Output the [x, y] coordinate of the center of the cell containing the given text.  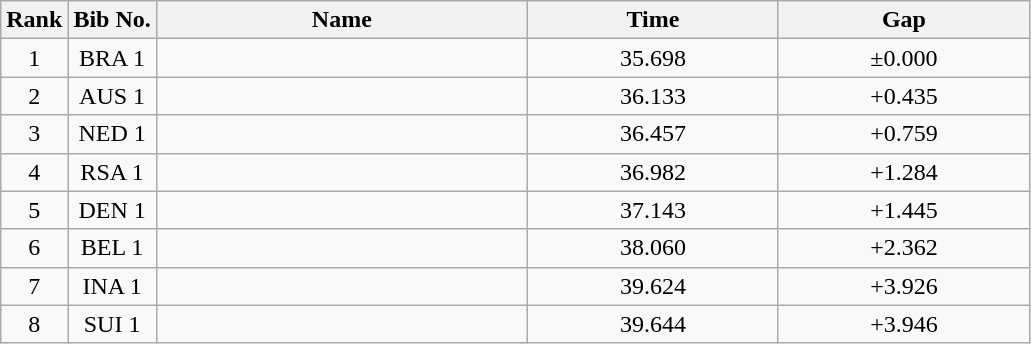
4 [34, 172]
+3.926 [904, 286]
6 [34, 248]
BEL 1 [112, 248]
+1.445 [904, 210]
SUI 1 [112, 324]
Bib No. [112, 20]
BRA 1 [112, 58]
Gap [904, 20]
36.133 [652, 96]
35.698 [652, 58]
AUS 1 [112, 96]
39.624 [652, 286]
1 [34, 58]
36.457 [652, 134]
INA 1 [112, 286]
5 [34, 210]
+2.362 [904, 248]
36.982 [652, 172]
+3.946 [904, 324]
38.060 [652, 248]
37.143 [652, 210]
Time [652, 20]
NED 1 [112, 134]
+0.435 [904, 96]
Name [342, 20]
DEN 1 [112, 210]
+1.284 [904, 172]
Rank [34, 20]
RSA 1 [112, 172]
39.644 [652, 324]
8 [34, 324]
+0.759 [904, 134]
2 [34, 96]
±0.000 [904, 58]
3 [34, 134]
7 [34, 286]
